Provide the (x, y) coordinate of the cell's center where the given text is located.  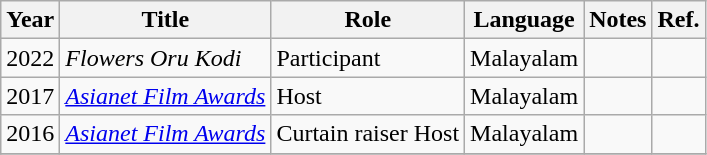
Participant (368, 58)
Role (368, 20)
Ref. (678, 20)
Flowers Oru Kodi (166, 58)
Year (30, 20)
Curtain raiser Host (368, 134)
Language (524, 20)
2022 (30, 58)
2016 (30, 134)
Title (166, 20)
Notes (618, 20)
2017 (30, 96)
Host (368, 96)
